Identify which cell holds the provided text, then report its [x, y] central coordinate. 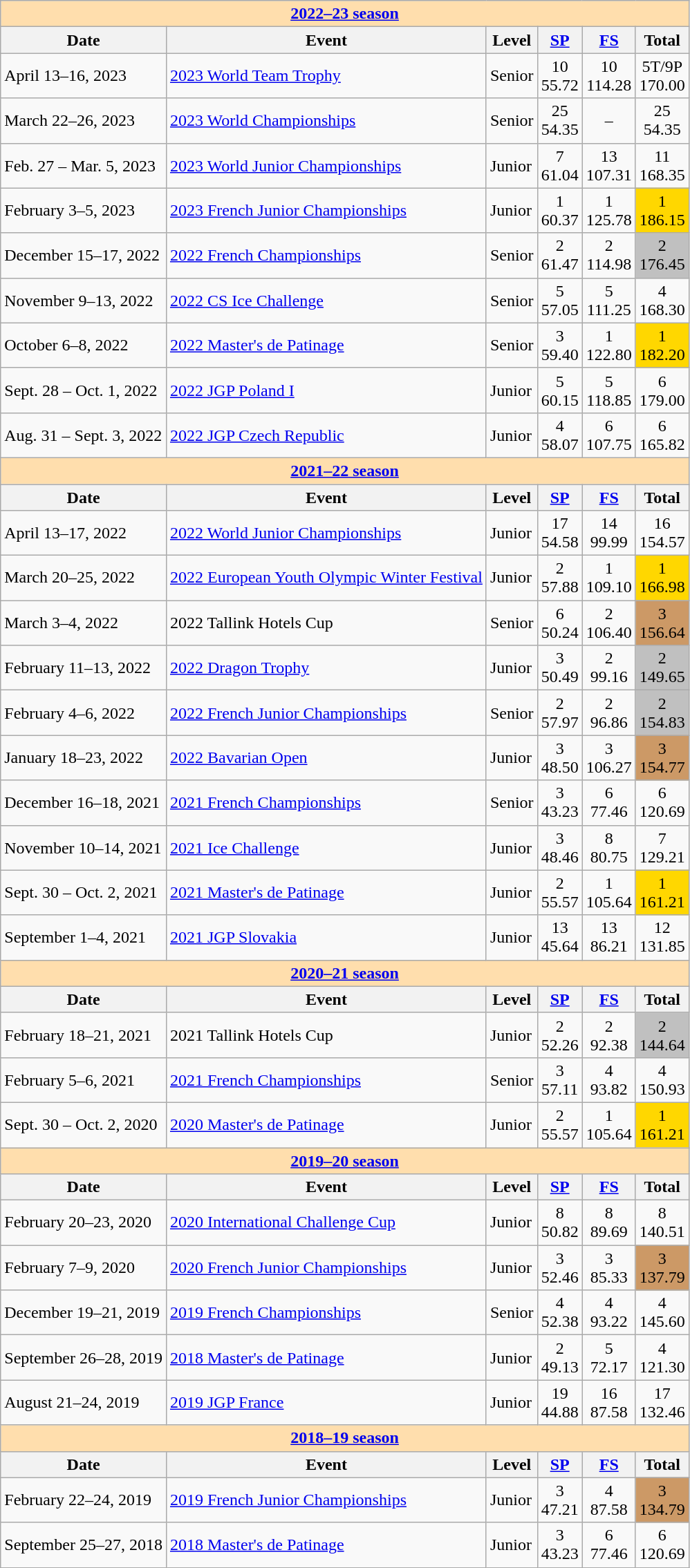
17 54.58 [560, 533]
February 7–9, 2020 [84, 1267]
17 132.46 [662, 1403]
November 9–13, 2022 [84, 300]
2022 Master's de Patinage [326, 346]
8 89.69 [608, 1223]
2023 World Championships [326, 120]
3 156.64 [662, 623]
2020 Master's de Patinage [326, 1125]
5T/9P 170.00 [662, 76]
2019 French Championships [326, 1313]
5 57.05 [560, 300]
4 58.07 [560, 435]
2022 JGP Czech Republic [326, 435]
7 61.04 [560, 166]
2021 Tallink Hotels Cup [326, 1035]
5 118.85 [608, 390]
April 13–17, 2022 [84, 533]
November 10–14, 2021 [84, 847]
February 20–23, 2020 [84, 1223]
October 6–8, 2022 [84, 346]
16 87.58 [608, 1403]
March 3–4, 2022 [84, 623]
3 59.40 [560, 346]
12 131.85 [662, 937]
February 18–21, 2021 [84, 1035]
3 134.79 [662, 1500]
4 121.30 [662, 1357]
September 25–27, 2018 [84, 1545]
2 57.88 [560, 578]
4 145.60 [662, 1313]
1 182.20 [662, 346]
2022 CS Ice Challenge [326, 300]
3 85.33 [608, 1267]
2022 French Championships [326, 256]
1 186.15 [662, 210]
6 165.82 [662, 435]
11 168.35 [662, 166]
Sept. 30 – Oct. 2, 2020 [84, 1125]
2018–19 season [345, 1438]
2 92.38 [608, 1035]
February 22–24, 2019 [84, 1500]
3 106.27 [608, 757]
April 13–16, 2023 [84, 76]
September 26–28, 2019 [84, 1357]
5 111.25 [608, 300]
13 86.21 [608, 937]
February 5–6, 2021 [84, 1079]
2021–22 season [345, 471]
7 129.21 [662, 847]
February 11–13, 2022 [84, 668]
8 140.51 [662, 1223]
2023 French Junior Championships [326, 210]
6 179.00 [662, 390]
2 96.86 [608, 713]
February 4–6, 2022 [84, 713]
2023 World Junior Championships [326, 166]
March 20–25, 2022 [84, 578]
2022 Bavarian Open [326, 757]
3 47.21 [560, 1500]
2019 French Junior Championships [326, 1500]
4 87.58 [608, 1500]
13 45.64 [560, 937]
3 154.77 [662, 757]
February 3–5, 2023 [84, 210]
16 154.57 [662, 533]
2 149.65 [662, 668]
Aug. 31 – Sept. 3, 2022 [84, 435]
August 21–24, 2019 [84, 1403]
19 44.88 [560, 1403]
Sept. 30 – Oct. 2, 2021 [84, 893]
6 107.75 [608, 435]
2022 World Junior Championships [326, 533]
2022 Tallink Hotels Cup [326, 623]
September 1–4, 2021 [84, 937]
2020 International Challenge Cup [326, 1223]
2023 World Team Trophy [326, 76]
2022–23 season [345, 14]
3 48.46 [560, 847]
2 144.64 [662, 1035]
2 57.97 [560, 713]
8 50.82 [560, 1223]
2021 Master's de Patinage [326, 893]
2 154.83 [662, 713]
1 109.10 [608, 578]
3 52.46 [560, 1267]
2021 JGP Slovakia [326, 937]
December 19–21, 2019 [84, 1313]
10 55.72 [560, 76]
1 60.37 [560, 210]
January 18–23, 2022 [84, 757]
3 57.11 [560, 1079]
13 107.31 [608, 166]
December 16–18, 2021 [84, 803]
2022 French Junior Championships [326, 713]
2022 European Youth Olympic Winter Festival [326, 578]
5 60.15 [560, 390]
4 52.38 [560, 1313]
Feb. 27 – Mar. 5, 2023 [84, 166]
3 48.50 [560, 757]
2 106.40 [608, 623]
3 137.79 [662, 1267]
December 15–17, 2022 [84, 256]
2 114.98 [608, 256]
2020 French Junior Championships [326, 1267]
10 114.28 [608, 76]
2 52.26 [560, 1035]
2 61.47 [560, 256]
6 50.24 [560, 623]
2 99.16 [608, 668]
5 72.17 [608, 1357]
Sept. 28 – Oct. 1, 2022 [84, 390]
14 99.99 [608, 533]
– [608, 120]
4 150.93 [662, 1079]
4 168.30 [662, 300]
2019–20 season [345, 1160]
March 22–26, 2023 [84, 120]
1 166.98 [662, 578]
2021 Ice Challenge [326, 847]
3 50.49 [560, 668]
2 176.45 [662, 256]
2019 JGP France [326, 1403]
2020–21 season [345, 973]
2022 Dragon Trophy [326, 668]
1 122.80 [608, 346]
4 93.82 [608, 1079]
2 49.13 [560, 1357]
1 125.78 [608, 210]
8 80.75 [608, 847]
4 93.22 [608, 1313]
2022 JGP Poland I [326, 390]
